Determine the (x, y) coordinate at the center of the cell enclosing the given text.  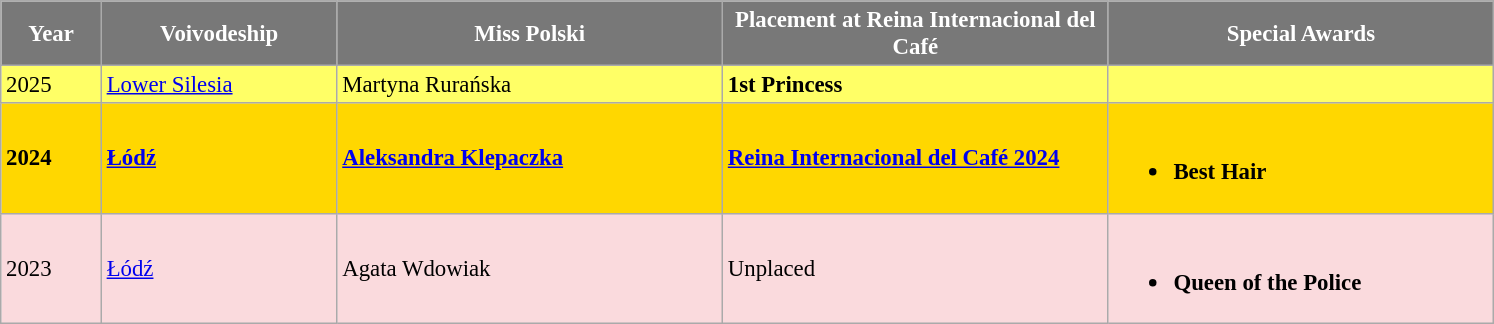
2023 (52, 268)
Voivodeship (219, 34)
Year (52, 34)
2024 (52, 158)
Queen of the Police (1301, 268)
Martyna Rurańska (530, 85)
Agata Wdowiak (530, 268)
Unplaced (916, 268)
Aleksandra Klepaczka (530, 158)
1st Princess (916, 85)
2025 (52, 85)
Lower Silesia (219, 85)
Reina Internacional del Café 2024 (916, 158)
Special Awards (1301, 34)
Placement at Reina Internacional del Café (916, 34)
Miss Polski (530, 34)
Best Hair (1301, 158)
